Locate the cell with the specified text and output its [x, y] center coordinate. 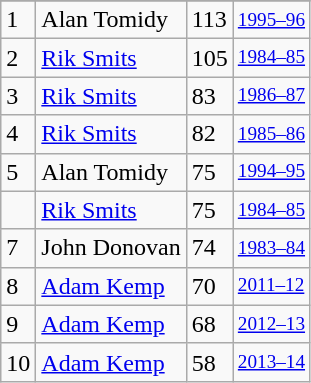
8 [18, 286]
105 [210, 58]
4 [18, 134]
3 [18, 96]
1986–87 [271, 96]
1985–86 [271, 134]
68 [210, 324]
2012–13 [271, 324]
58 [210, 362]
70 [210, 286]
John Donovan [111, 248]
7 [18, 248]
2 [18, 58]
82 [210, 134]
1 [18, 20]
5 [18, 172]
113 [210, 20]
2011–12 [271, 286]
2013–14 [271, 362]
10 [18, 362]
9 [18, 324]
83 [210, 96]
74 [210, 248]
1983–84 [271, 248]
1994–95 [271, 172]
1995–96 [271, 20]
